Scan for the cell matching the given text and deliver its [x, y] coordinate at center. 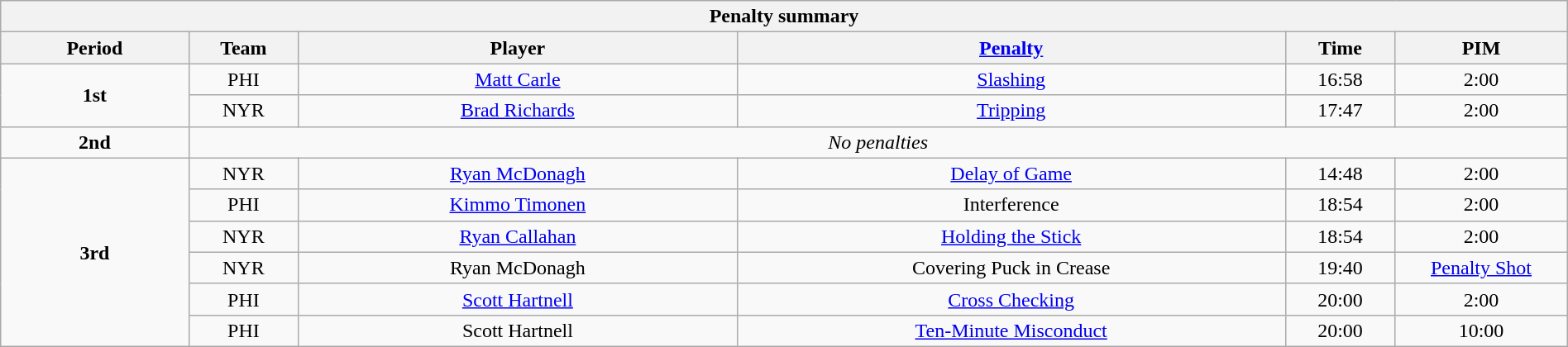
Player [518, 48]
Holding the Stick [1011, 236]
17:47 [1340, 111]
1st [94, 95]
Penalty Shot [1481, 268]
2nd [94, 142]
Period [94, 48]
Slashing [1011, 79]
Time [1340, 48]
Covering Puck in Crease [1011, 268]
Kimmo Timonen [518, 205]
Interference [1011, 205]
Ryan Callahan [518, 236]
10:00 [1481, 330]
16:58 [1340, 79]
No penalties [878, 142]
PIM [1481, 48]
Penalty summary [784, 17]
19:40 [1340, 268]
Tripping [1011, 111]
Team [243, 48]
14:48 [1340, 173]
Matt Carle [518, 79]
Brad Richards [518, 111]
Delay of Game [1011, 173]
Ten-Minute Misconduct [1011, 330]
Penalty [1011, 48]
3rd [94, 252]
Cross Checking [1011, 299]
